Search for the cell housing the specified text and yield its [x, y] center coordinate. 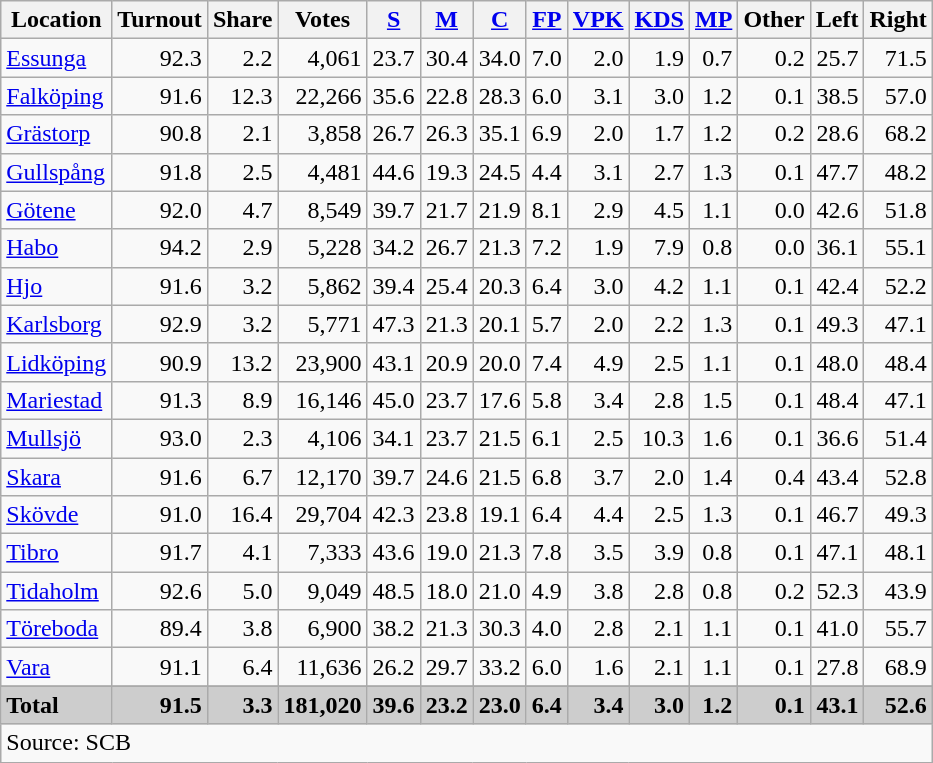
11,636 [322, 667]
92.9 [160, 324]
Lidköping [56, 362]
C [500, 20]
MP [713, 20]
5,862 [322, 286]
92.6 [160, 591]
38.5 [837, 96]
5.0 [242, 591]
25.4 [446, 286]
12,170 [322, 477]
1.4 [713, 477]
48.2 [898, 172]
46.7 [837, 515]
91.3 [160, 400]
Turnout [160, 20]
3,858 [322, 134]
3.7 [598, 477]
Tibro [56, 553]
23.8 [446, 515]
1.5 [713, 400]
9,049 [322, 591]
6.1 [546, 438]
Total [56, 705]
93.0 [160, 438]
22,266 [322, 96]
FP [546, 20]
5,228 [322, 248]
36.1 [837, 248]
Tidaholm [56, 591]
39.6 [394, 705]
4.7 [242, 210]
52.2 [898, 286]
29.7 [446, 667]
7.4 [546, 362]
Habo [56, 248]
51.4 [898, 438]
Mullsjö [56, 438]
91.8 [160, 172]
5,771 [322, 324]
19.0 [446, 553]
Source: SCB [467, 743]
3.3 [242, 705]
10.3 [659, 438]
4.1 [242, 553]
23.2 [446, 705]
90.9 [160, 362]
4.2 [659, 286]
6.7 [242, 477]
34.2 [394, 248]
7.0 [546, 58]
7.2 [546, 248]
8.1 [546, 210]
8,549 [322, 210]
43.9 [898, 591]
16.4 [242, 515]
1.7 [659, 134]
28.3 [500, 96]
43.6 [394, 553]
26.2 [394, 667]
55.1 [898, 248]
KDS [659, 20]
48.0 [837, 362]
181,020 [322, 705]
23.0 [500, 705]
30.4 [446, 58]
12.3 [242, 96]
92.0 [160, 210]
7.9 [659, 248]
M [446, 20]
24.6 [446, 477]
5.7 [546, 324]
38.2 [394, 629]
92.3 [160, 58]
6,900 [322, 629]
Mariestad [56, 400]
20.0 [500, 362]
91.1 [160, 667]
4.5 [659, 210]
Share [242, 20]
48.5 [394, 591]
Hjo [56, 286]
3.5 [598, 553]
5.8 [546, 400]
28.6 [837, 134]
36.6 [837, 438]
71.5 [898, 58]
Essunga [56, 58]
47.7 [837, 172]
45.0 [394, 400]
25.7 [837, 58]
52.3 [837, 591]
Vara [56, 667]
18.0 [446, 591]
Other [774, 20]
51.8 [898, 210]
S [394, 20]
90.8 [160, 134]
23,900 [322, 362]
Skara [56, 477]
Votes [322, 20]
91.7 [160, 553]
Gullspång [56, 172]
Right [898, 20]
2.7 [659, 172]
91.5 [160, 705]
Karlsborg [56, 324]
Götene [56, 210]
Left [837, 20]
0.7 [713, 58]
30.3 [500, 629]
27.8 [837, 667]
7,333 [322, 553]
VPK [598, 20]
3.9 [659, 553]
19.3 [446, 172]
29,704 [322, 515]
42.3 [394, 515]
Töreboda [56, 629]
94.2 [160, 248]
Falköping [56, 96]
21.7 [446, 210]
21.9 [500, 210]
6.9 [546, 134]
42.6 [837, 210]
20.1 [500, 324]
8.9 [242, 400]
22.8 [446, 96]
43.4 [837, 477]
26.3 [446, 134]
19.1 [500, 515]
55.7 [898, 629]
34.0 [500, 58]
48.1 [898, 553]
Grästorp [56, 134]
16,146 [322, 400]
20.9 [446, 362]
33.2 [500, 667]
4,106 [322, 438]
20.3 [500, 286]
13.2 [242, 362]
0.4 [774, 477]
57.0 [898, 96]
52.6 [898, 705]
34.1 [394, 438]
35.6 [394, 96]
4,481 [322, 172]
52.8 [898, 477]
Location [56, 20]
47.3 [394, 324]
42.4 [837, 286]
24.5 [500, 172]
89.4 [160, 629]
21.0 [500, 591]
68.2 [898, 134]
4,061 [322, 58]
4.0 [546, 629]
17.6 [500, 400]
35.1 [500, 134]
Skövde [56, 515]
68.9 [898, 667]
6.8 [546, 477]
44.6 [394, 172]
41.0 [837, 629]
7.8 [546, 553]
91.0 [160, 515]
39.4 [394, 286]
2.3 [242, 438]
